Search for the cell housing the specified text and yield its (X, Y) center coordinate. 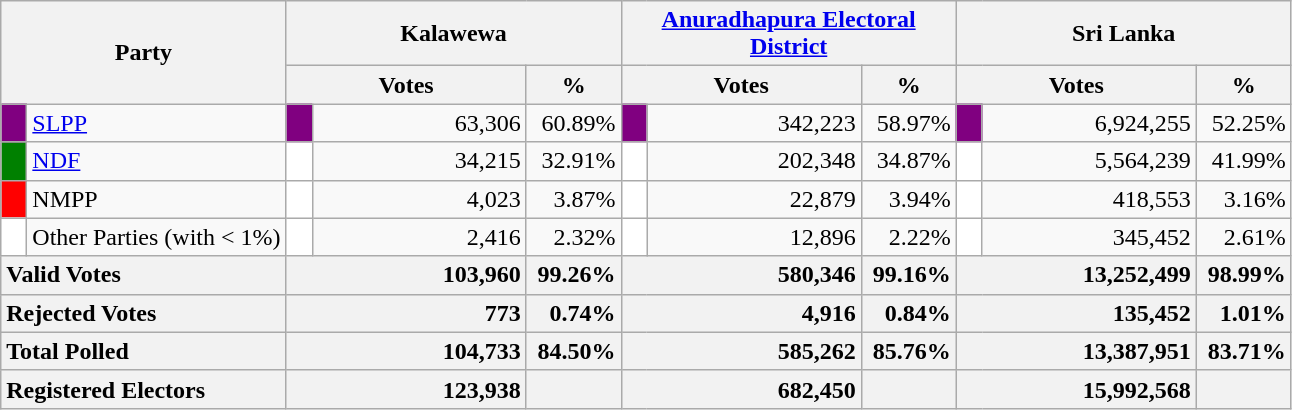
Kalawewa (454, 34)
Registered Electors (144, 389)
Other Parties (with < 1%) (156, 237)
345,452 (1089, 237)
773 (406, 313)
2,416 (419, 237)
Anuradhapura Electoral District (788, 34)
85.76% (908, 351)
84.50% (574, 351)
34.87% (908, 161)
60.89% (574, 123)
2.32% (574, 237)
63,306 (419, 123)
22,879 (754, 199)
0.74% (574, 313)
Valid Votes (144, 275)
83.71% (1244, 351)
418,553 (1089, 199)
3.87% (574, 199)
4,916 (741, 313)
NMPP (156, 199)
Total Polled (144, 351)
3.16% (1244, 199)
13,387,951 (1076, 351)
Party (144, 52)
99.26% (574, 275)
123,938 (406, 389)
0.84% (908, 313)
41.99% (1244, 161)
34,215 (419, 161)
4,023 (419, 199)
NDF (156, 161)
58.97% (908, 123)
Rejected Votes (144, 313)
2.22% (908, 237)
5,564,239 (1089, 161)
52.25% (1244, 123)
2.61% (1244, 237)
3.94% (908, 199)
12,896 (754, 237)
342,223 (754, 123)
585,262 (741, 351)
32.91% (574, 161)
104,733 (406, 351)
103,960 (406, 275)
SLPP (156, 123)
580,346 (741, 275)
Sri Lanka (1124, 34)
1.01% (1244, 313)
202,348 (754, 161)
99.16% (908, 275)
15,992,568 (1076, 389)
6,924,255 (1089, 123)
13,252,499 (1076, 275)
98.99% (1244, 275)
682,450 (741, 389)
135,452 (1076, 313)
